Identify which cell holds the provided text, then report its [x, y] central coordinate. 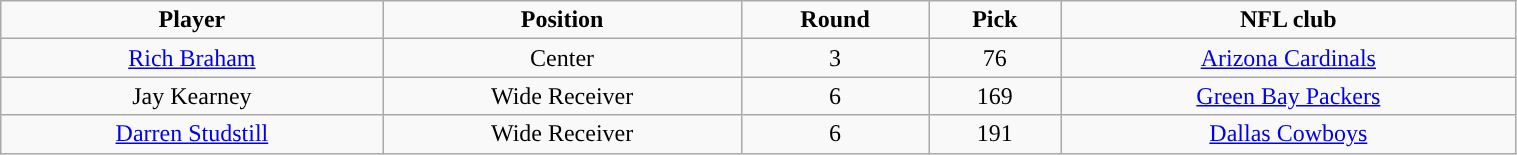
Rich Braham [192, 58]
Round [835, 20]
Center [562, 58]
NFL club [1288, 20]
Position [562, 20]
3 [835, 58]
Darren Studstill [192, 134]
Arizona Cardinals [1288, 58]
191 [995, 134]
Dallas Cowboys [1288, 134]
Jay Kearney [192, 96]
Green Bay Packers [1288, 96]
Pick [995, 20]
Player [192, 20]
169 [995, 96]
76 [995, 58]
